Locate the cell with the specified text and output its [X, Y] center coordinate. 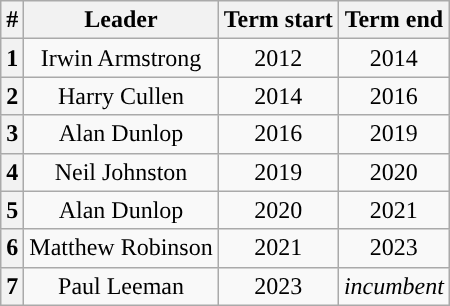
Term end [394, 20]
1 [12, 58]
incumbent [394, 286]
# [12, 20]
Paul Leeman [121, 286]
2012 [278, 58]
Irwin Armstrong [121, 58]
6 [12, 248]
3 [12, 134]
5 [12, 210]
Harry Cullen [121, 96]
4 [12, 172]
2 [12, 96]
Matthew Robinson [121, 248]
7 [12, 286]
Neil Johnston [121, 172]
Term start [278, 20]
Leader [121, 20]
